Capture the cell that displays the provided text and extract its [x, y] central coordinate. 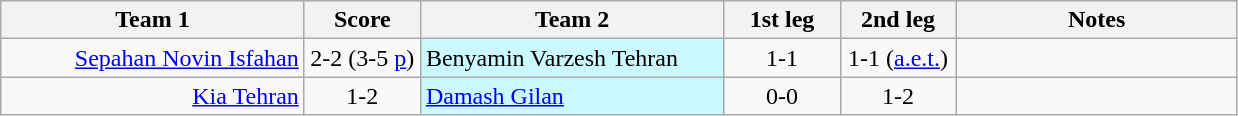
1st leg [782, 20]
Kia Tehran [153, 96]
Damash Gilan [572, 96]
Benyamin Varzesh Tehran [572, 58]
1-1 (a.e.t.) [898, 58]
Sepahan Novin Isfahan [153, 58]
Team 2 [572, 20]
2nd leg [898, 20]
Score [362, 20]
1-1 [782, 58]
Team 1 [153, 20]
Notes [1096, 20]
0-0 [782, 96]
2-2 (3-5 p) [362, 58]
